Return [X, Y] of the center of cell containing provided text 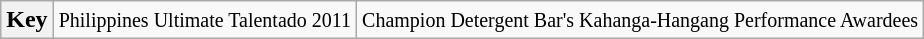
Champion Detergent Bar's Kahanga-Hangang Performance Awardees [640, 20]
Philippines Ultimate Talentado 2011 [204, 20]
Key [27, 20]
